Return the (x, y) coordinate for the center point of the cell that contains the specified text.  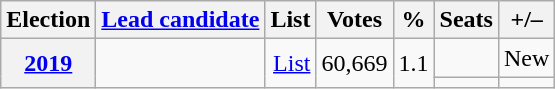
2019 (48, 64)
New (526, 58)
Seats (466, 20)
Election (48, 20)
% (414, 20)
Votes (354, 20)
+/– (526, 20)
60,669 (354, 64)
Lead candidate (180, 20)
1.1 (414, 64)
